Detect which cell encompasses the target text, then output its (X, Y) center coordinate. 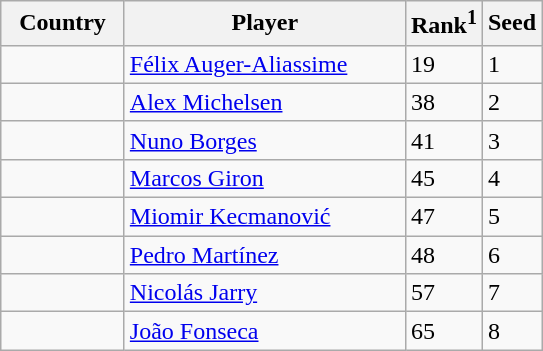
7 (512, 293)
48 (444, 255)
Nuno Borges (264, 140)
8 (512, 331)
Player (264, 24)
2 (512, 102)
João Fonseca (264, 331)
45 (444, 178)
Pedro Martínez (264, 255)
Alex Michelsen (264, 102)
Félix Auger-Aliassime (264, 64)
Country (63, 24)
Nicolás Jarry (264, 293)
Miomir Kecmanović (264, 217)
19 (444, 64)
1 (512, 64)
41 (444, 140)
6 (512, 255)
Rank1 (444, 24)
38 (444, 102)
4 (512, 178)
Marcos Giron (264, 178)
5 (512, 217)
Seed (512, 24)
3 (512, 140)
65 (444, 331)
47 (444, 217)
57 (444, 293)
